Output the (x, y) coordinate of the center of the cell containing the given text.  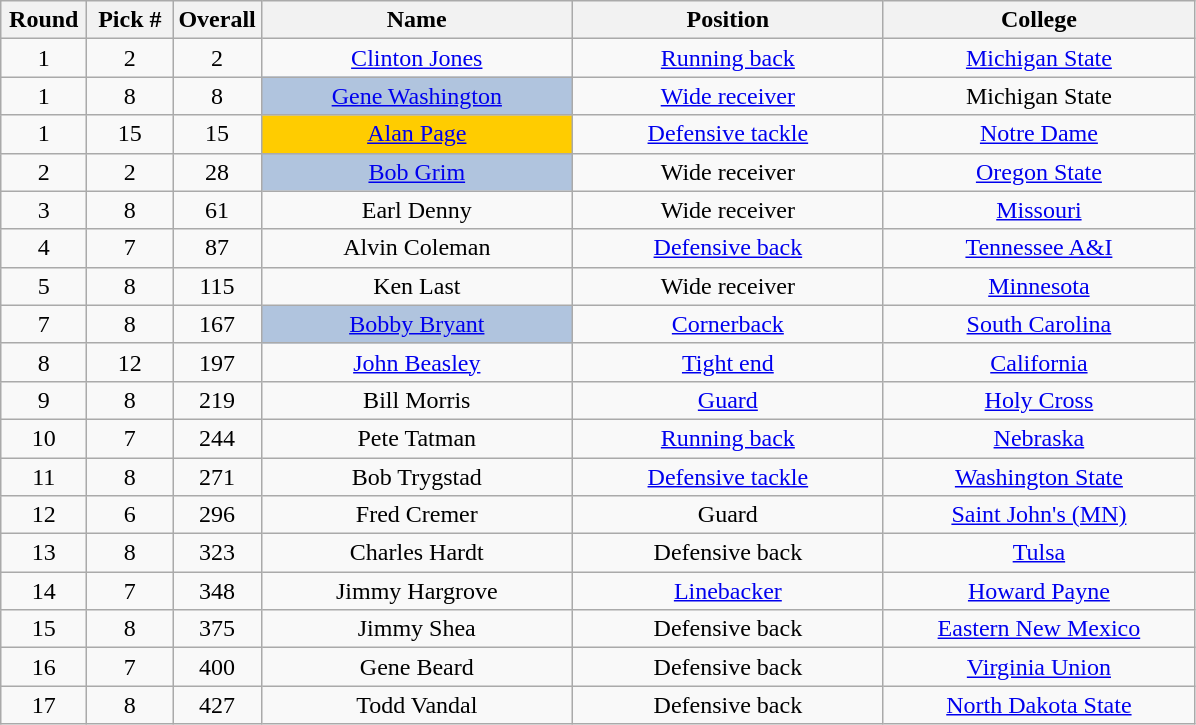
Nebraska (1038, 438)
17 (44, 705)
Clinton Jones (416, 58)
348 (217, 591)
Cornerback (728, 324)
California (1038, 362)
Eastern New Mexico (1038, 629)
Tight end (728, 362)
Ken Last (416, 286)
296 (217, 515)
Bob Grim (416, 172)
College (1038, 20)
Tennessee A&I (1038, 248)
14 (44, 591)
Earl Denny (416, 210)
Bill Morris (416, 400)
4 (44, 248)
Bob Trygstad (416, 477)
Position (728, 20)
Linebacker (728, 591)
16 (44, 667)
5 (44, 286)
Alvin Coleman (416, 248)
Overall (217, 20)
Pete Tatman (416, 438)
Name (416, 20)
197 (217, 362)
Minnesota (1038, 286)
10 (44, 438)
Todd Vandal (416, 705)
427 (217, 705)
28 (217, 172)
Alan Page (416, 134)
Gene Beard (416, 667)
Jimmy Hargrove (416, 591)
219 (217, 400)
Fred Cremer (416, 515)
Round (44, 20)
244 (217, 438)
Pick # (130, 20)
61 (217, 210)
Tulsa (1038, 553)
400 (217, 667)
South Carolina (1038, 324)
Charles Hardt (416, 553)
87 (217, 248)
Gene Washington (416, 96)
115 (217, 286)
Virginia Union (1038, 667)
Jimmy Shea (416, 629)
Oregon State (1038, 172)
Washington State (1038, 477)
John Beasley (416, 362)
Missouri (1038, 210)
6 (130, 515)
3 (44, 210)
9 (44, 400)
375 (217, 629)
323 (217, 553)
271 (217, 477)
Holy Cross (1038, 400)
North Dakota State (1038, 705)
167 (217, 324)
Howard Payne (1038, 591)
Notre Dame (1038, 134)
13 (44, 553)
11 (44, 477)
Bobby Bryant (416, 324)
Saint John's (MN) (1038, 515)
